Search for the cell housing the specified text and yield its (x, y) center coordinate. 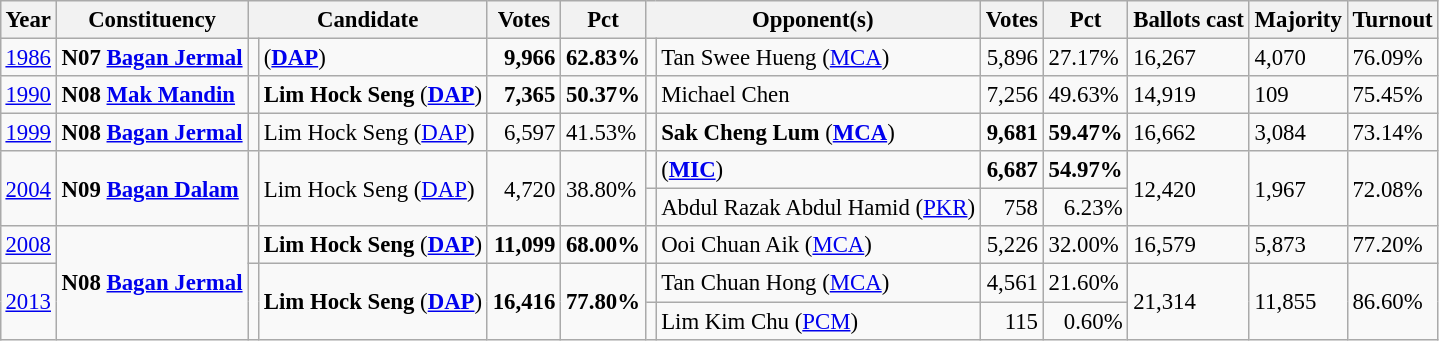
Turnout (1392, 20)
Year (28, 20)
62.83% (604, 57)
N08 Mak Mandin (152, 95)
Constituency (152, 20)
12,420 (1188, 188)
6.23% (1086, 208)
9,681 (1012, 133)
21,314 (1188, 302)
115 (1012, 321)
1990 (28, 95)
76.09% (1392, 57)
16,662 (1188, 133)
4,720 (524, 188)
7,256 (1012, 95)
73.14% (1392, 133)
4,070 (1298, 57)
11,855 (1298, 302)
Abdul Razak Abdul Hamid (PKR) (818, 208)
5,873 (1298, 245)
N07 Bagan Jermal (152, 57)
2004 (28, 188)
1999 (28, 133)
14,919 (1188, 95)
Majority (1298, 20)
59.47% (1086, 133)
7,365 (524, 95)
Candidate (368, 20)
54.97% (1086, 170)
N09 Bagan Dalam (152, 188)
Tan Swee Hueng (MCA) (818, 57)
6,687 (1012, 170)
(MIC) (818, 170)
38.80% (604, 188)
9,966 (524, 57)
Opponent(s) (812, 20)
2013 (28, 302)
6,597 (524, 133)
Ballots cast (1188, 20)
11,099 (524, 245)
3,084 (1298, 133)
758 (1012, 208)
2008 (28, 245)
41.53% (604, 133)
Sak Cheng Lum (MCA) (818, 133)
86.60% (1392, 302)
27.17% (1086, 57)
5,896 (1012, 57)
50.37% (604, 95)
16,416 (524, 302)
75.45% (1392, 95)
49.63% (1086, 95)
21.60% (1086, 283)
Lim Kim Chu (PCM) (818, 321)
109 (1298, 95)
5,226 (1012, 245)
1,967 (1298, 188)
1986 (28, 57)
Ooi Chuan Aik (MCA) (818, 245)
77.80% (604, 302)
77.20% (1392, 245)
16,267 (1188, 57)
Michael Chen (818, 95)
68.00% (604, 245)
Tan Chuan Hong (MCA) (818, 283)
0.60% (1086, 321)
4,561 (1012, 283)
72.08% (1392, 188)
16,579 (1188, 245)
32.00% (1086, 245)
(DAP) (372, 57)
